Return [x, y] of the center of cell containing provided text 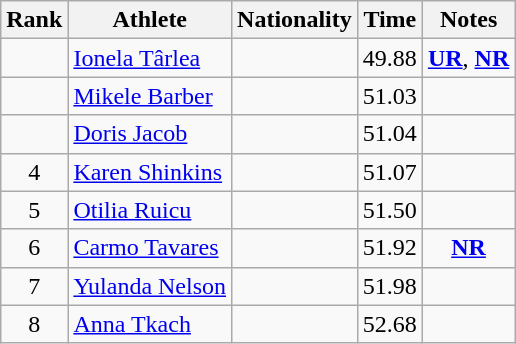
51.92 [390, 248]
UR, NR [468, 58]
51.50 [390, 210]
52.68 [390, 324]
Otilia Ruicu [150, 210]
51.04 [390, 134]
8 [34, 324]
51.03 [390, 96]
5 [34, 210]
Time [390, 20]
Notes [468, 20]
Ionela Târlea [150, 58]
Karen Shinkins [150, 172]
Anna Tkach [150, 324]
Carmo Tavares [150, 248]
Mikele Barber [150, 96]
51.07 [390, 172]
4 [34, 172]
6 [34, 248]
7 [34, 286]
49.88 [390, 58]
51.98 [390, 286]
Athlete [150, 20]
Yulanda Nelson [150, 286]
Doris Jacob [150, 134]
Rank [34, 20]
Nationality [295, 20]
NR [468, 248]
